From the cell containing the given text, extract its center point as [X, Y] coordinate. 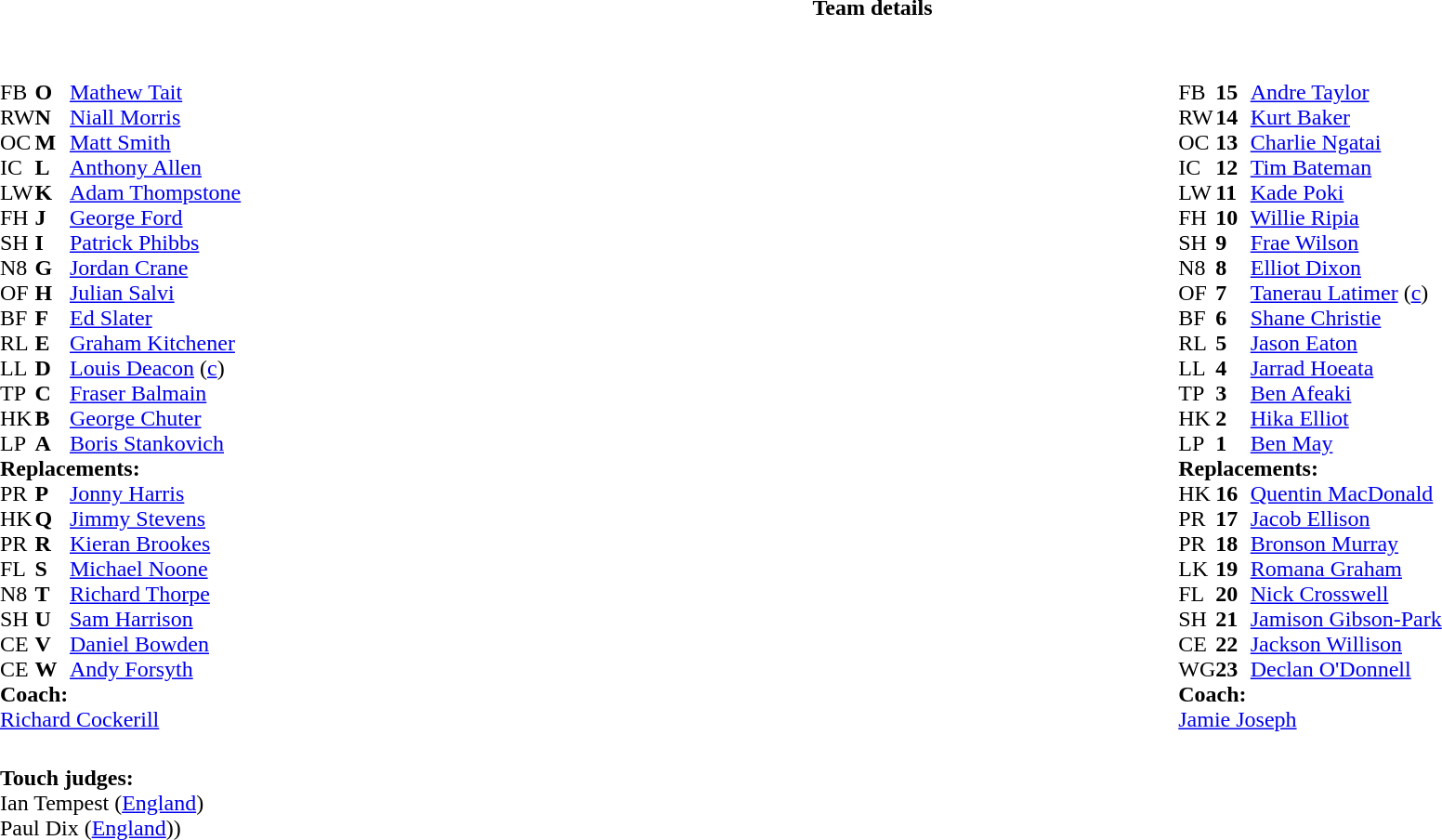
Willie Ripia [1346, 217]
Jackson Willison [1346, 645]
19 [1233, 569]
L [53, 167]
Elliot Dixon [1346, 268]
Declan O'Donnell [1346, 669]
K [53, 193]
P [53, 494]
Hika Elliot [1346, 418]
6 [1233, 318]
Jason Eaton [1346, 344]
Q [53, 518]
Andy Forsyth [155, 669]
Louis Deacon (c) [155, 368]
20 [1233, 595]
Ed Slater [155, 318]
Tim Bateman [1346, 167]
Daniel Bowden [155, 645]
B [53, 418]
Mathew Tait [155, 93]
15 [1233, 93]
U [53, 619]
Romana Graham [1346, 569]
Kade Poki [1346, 193]
George Ford [155, 217]
Frae Wilson [1346, 243]
V [53, 645]
Shane Christie [1346, 318]
Fraser Balmain [155, 394]
Quentin MacDonald [1346, 494]
3 [1233, 394]
Jarrad Hoeata [1346, 368]
Richard Thorpe [155, 595]
Niall Morris [155, 117]
LK [1197, 569]
7 [1233, 294]
W [53, 669]
Jonny Harris [155, 494]
C [53, 394]
M [53, 143]
Bronson Murray [1346, 545]
Sam Harrison [155, 619]
H [53, 294]
4 [1233, 368]
18 [1233, 545]
Anthony Allen [155, 167]
Jimmy Stevens [155, 518]
F [53, 318]
Graham Kitchener [155, 344]
Kurt Baker [1346, 117]
A [53, 444]
T [53, 595]
Ben Afeaki [1346, 394]
5 [1233, 344]
R [53, 545]
I [53, 243]
13 [1233, 143]
16 [1233, 494]
J [53, 217]
Jamison Gibson-Park [1346, 619]
2 [1233, 418]
Boris Stankovich [155, 444]
G [53, 268]
Tanerau Latimer (c) [1346, 294]
S [53, 569]
11 [1233, 193]
17 [1233, 518]
Nick Crosswell [1346, 595]
Jacob Ellison [1346, 518]
Jamie Joseph [1310, 719]
George Chuter [155, 418]
21 [1233, 619]
Kieran Brookes [155, 545]
14 [1233, 117]
Ben May [1346, 444]
Jordan Crane [155, 268]
Richard Cockerill [121, 719]
Patrick Phibbs [155, 243]
10 [1233, 217]
N [53, 117]
Matt Smith [155, 143]
22 [1233, 645]
Michael Noone [155, 569]
12 [1233, 167]
8 [1233, 268]
E [53, 344]
WG [1197, 669]
Andre Taylor [1346, 93]
D [53, 368]
Adam Thompstone [155, 193]
23 [1233, 669]
O [53, 93]
1 [1233, 444]
9 [1233, 243]
Charlie Ngatai [1346, 143]
Julian Salvi [155, 294]
